Output the [x, y] coordinate of the center of the cell containing the given text.  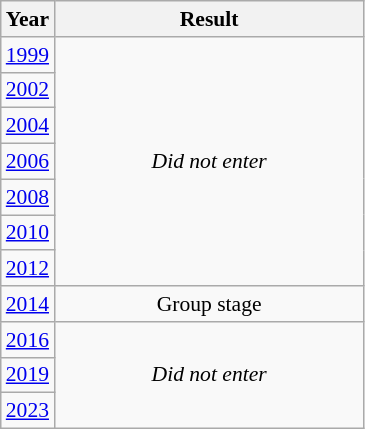
2016 [28, 340]
2004 [28, 126]
1999 [28, 55]
2010 [28, 233]
2012 [28, 269]
2006 [28, 162]
2019 [28, 375]
2008 [28, 197]
Result [209, 19]
Group stage [209, 304]
2002 [28, 90]
2014 [28, 304]
Year [28, 19]
2023 [28, 411]
